Pinpoint the cell where the given text exists, returning its [X, Y] midpoint coordinate. 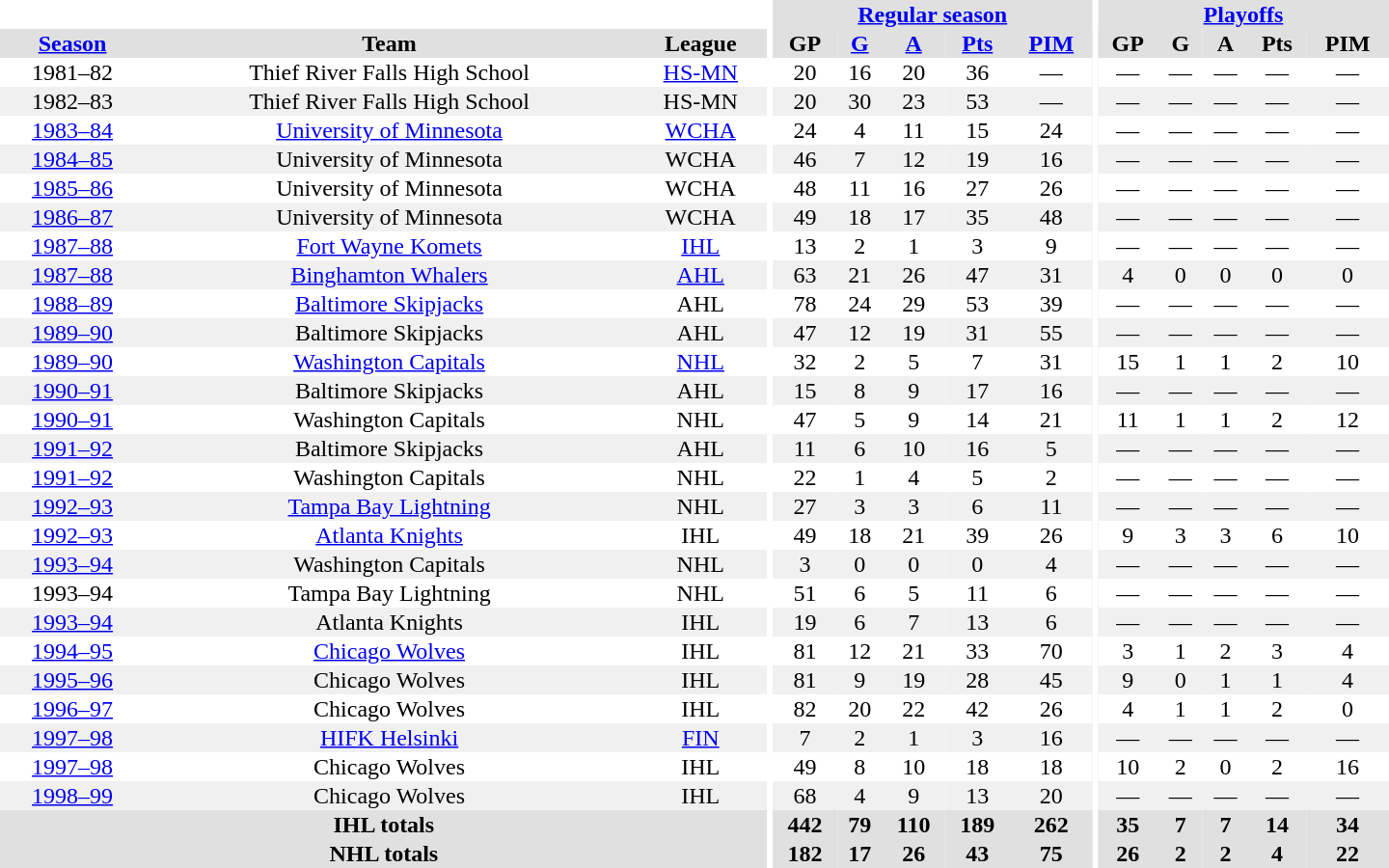
1985–86 [72, 188]
Team [390, 43]
FIN [700, 738]
1998–99 [72, 796]
HIFK Helsinki [390, 738]
36 [978, 72]
Fort Wayne Komets [390, 246]
1986–87 [72, 217]
51 [804, 593]
1996–97 [72, 709]
Binghamton Whalers [390, 275]
33 [978, 651]
34 [1348, 825]
Season [72, 43]
182 [804, 854]
23 [914, 101]
78 [804, 304]
NHL totals [384, 854]
32 [804, 362]
1988–89 [72, 304]
63 [804, 275]
262 [1051, 825]
75 [1051, 854]
League [700, 43]
79 [860, 825]
1995–96 [72, 680]
1981–82 [72, 72]
43 [978, 854]
1994–95 [72, 651]
442 [804, 825]
1984–85 [72, 159]
1982–83 [72, 101]
82 [804, 709]
IHL totals [384, 825]
70 [1051, 651]
55 [1051, 333]
29 [914, 304]
42 [978, 709]
30 [860, 101]
28 [978, 680]
189 [978, 825]
68 [804, 796]
Regular season [933, 14]
46 [804, 159]
1983–84 [72, 130]
Playoffs [1243, 14]
110 [914, 825]
45 [1051, 680]
